From the cell containing the given text, extract its center point as (X, Y) coordinate. 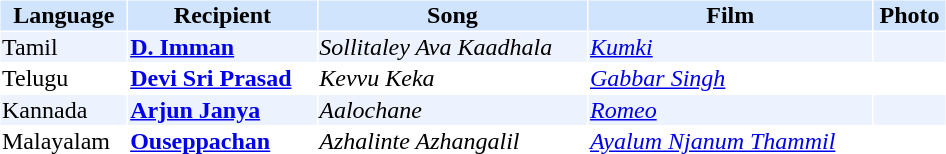
D. Imman (223, 47)
Language (64, 15)
Aalochane (452, 110)
Sollitaley Ava Kaadhala (452, 47)
Kevvu Keka (452, 79)
Photo (910, 15)
Kumki (731, 47)
Film (731, 15)
Gabbar Singh (731, 79)
Romeo (731, 110)
Arjun Janya (223, 110)
Recipient (223, 15)
Devi Sri Prasad (223, 79)
Song (452, 15)
Telugu (64, 79)
Kannada (64, 110)
Tamil (64, 47)
